Search for the cell housing the specified text and yield its (X, Y) center coordinate. 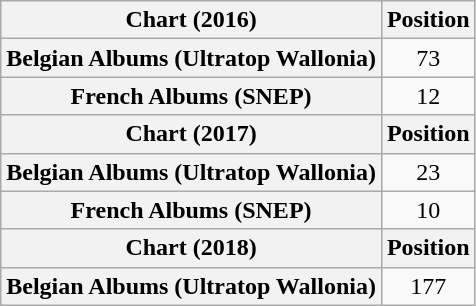
23 (428, 172)
73 (428, 58)
Chart (2016) (192, 20)
Chart (2018) (192, 248)
177 (428, 286)
10 (428, 210)
12 (428, 96)
Chart (2017) (192, 134)
